Return the (X, Y) coordinate for the center point of the cell that contains the specified text.  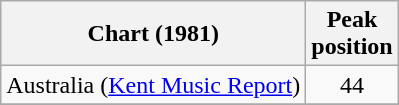
44 (352, 85)
Peakposition (352, 34)
Chart (1981) (154, 34)
Australia (Kent Music Report) (154, 85)
